Capture the cell that displays the provided text and extract its (x, y) central coordinate. 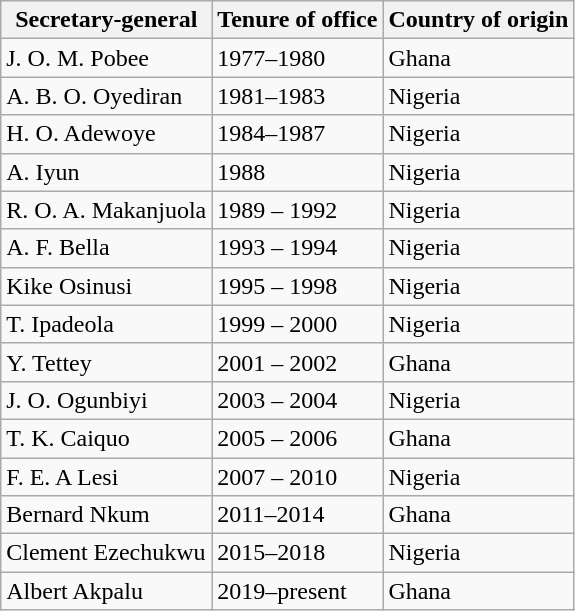
1981–1983 (298, 96)
Tenure of office (298, 20)
Albert Akpalu (106, 591)
1999 – 2000 (298, 324)
T. Ipadeola (106, 324)
1989 – 1992 (298, 210)
F. E. A Lesi (106, 477)
Secretary-general (106, 20)
1995 – 1998 (298, 286)
2001 – 2002 (298, 362)
J. O. M. Pobee (106, 58)
1993 – 1994 (298, 248)
Bernard Nkum (106, 515)
R. O. A. Makanjuola (106, 210)
A. Iyun (106, 172)
A. F. Bella (106, 248)
J. O. Ogunbiyi (106, 400)
2019–present (298, 591)
T. K. Caiquo (106, 438)
1977–1980 (298, 58)
2003 – 2004 (298, 400)
2011–2014 (298, 515)
Kike Osinusi (106, 286)
1988 (298, 172)
Clement Ezechukwu (106, 553)
2015–2018 (298, 553)
H. O. Adewoye (106, 134)
1984–1987 (298, 134)
Y. Tettey (106, 362)
Country of origin (478, 20)
2005 – 2006 (298, 438)
2007 – 2010 (298, 477)
A. B. O. Oyediran (106, 96)
